Find where the given text appears and provide that cell's center as (x, y) coordinate. 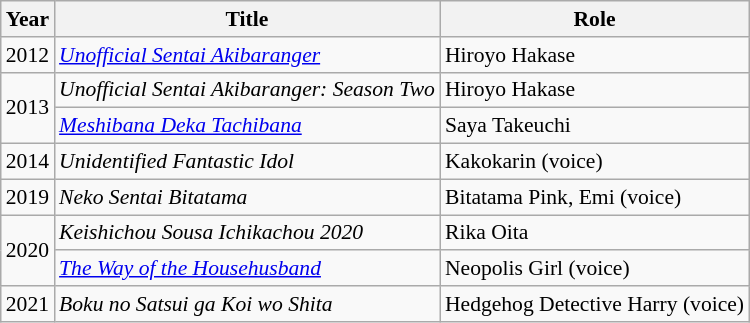
Unofficial Sentai Akibaranger: Season Two (247, 90)
Saya Takeuchi (594, 126)
2014 (28, 162)
The Way of the Househusband (247, 269)
Unofficial Sentai Akibaranger (247, 55)
Year (28, 19)
2020 (28, 250)
Title (247, 19)
Keishichou Sousa Ichikachou 2020 (247, 233)
Bitatama Pink, Emi (voice) (594, 197)
Rika Oita (594, 233)
2012 (28, 55)
Role (594, 19)
Neko Sentai Bitatama (247, 197)
2021 (28, 304)
2019 (28, 197)
Kakokarin (voice) (594, 162)
Boku no Satsui ga Koi wo Shita (247, 304)
Meshibana Deka Tachibana (247, 126)
Neopolis Girl (voice) (594, 269)
Unidentified Fantastic Idol (247, 162)
2013 (28, 108)
Hedgehog Detective Harry (voice) (594, 304)
